Return the (X, Y) coordinate for the center point of the cell that contains the specified text.  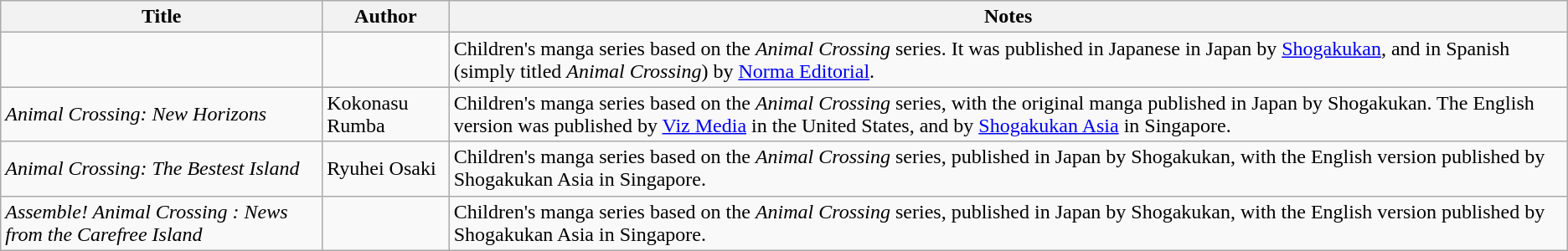
Animal Crossing: New Horizons (162, 114)
Notes (1008, 17)
Kokonasu Rumba (385, 114)
Author (385, 17)
Assemble! Animal Crossing : News from the Carefree Island (162, 223)
Title (162, 17)
Animal Crossing: The Bestest Island (162, 169)
Ryuhei Osaki (385, 169)
